Identify which cell holds the provided text, then report its (x, y) central coordinate. 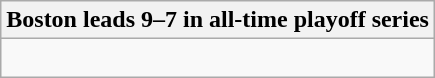
Boston leads 9–7 in all-time playoff series (218, 20)
